Locate the cell with the specified text and output its (x, y) center coordinate. 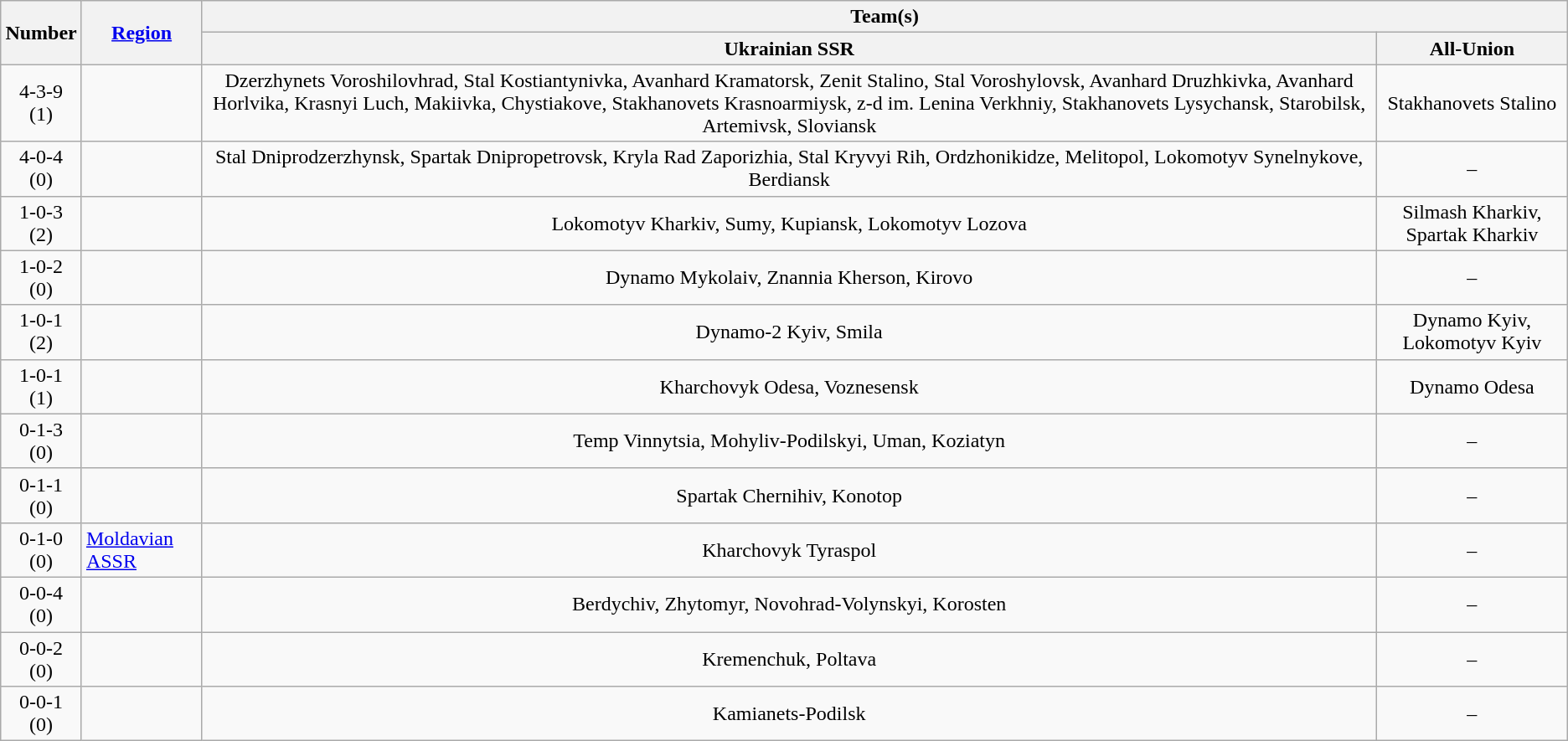
0-1-1 (0) (42, 496)
4-0-4 (0) (42, 169)
0-1-0 (0) (42, 549)
4-3-9 (1) (42, 103)
Dynamo Kyiv, Lokomotyv Kyiv (1473, 332)
Lokomotyv Kharkiv, Sumy, Kupiansk, Lokomotyv Lozova (789, 223)
Team(s) (885, 17)
Kharchovyk Tyraspol (789, 549)
Spartak Chernihiv, Konotop (789, 496)
1-0-3 (2) (42, 223)
Region (141, 33)
0-0-2 (0) (42, 658)
1-0-2 (0) (42, 278)
Dynamo-2 Kyiv, Smila (789, 332)
0-1-3 (0) (42, 440)
1-0-1 (1) (42, 387)
All-Union (1473, 49)
Number (42, 33)
1-0-1 (2) (42, 332)
Dynamo Odesa (1473, 387)
Stakhanovets Stalino (1473, 103)
Berdychiv, Zhytomyr, Novohrad-Volynskyi, Korosten (789, 605)
Stal Dniprodzerzhynsk, Spartak Dnipropetrovsk, Kryla Rad Zaporizhia, Stal Kryvyi Rih, Ordzhonikidze, Melitopol, Lokomotyv Synelnykove, Berdiansk (789, 169)
Temp Vinnytsia, Mohyliv-Podilskyi, Uman, Koziatyn (789, 440)
Kremenchuk, Poltava (789, 658)
0-0-1 (0) (42, 713)
Ukrainian SSR (789, 49)
Kamianets-Podilsk (789, 713)
Dynamo Mykolaiv, Znannia Kherson, Kirovo (789, 278)
Kharchovyk Odesa, Voznesensk (789, 387)
Silmash Kharkiv, Spartak Kharkiv (1473, 223)
0-0-4 (0) (42, 605)
Moldavian ASSR (141, 549)
